From the cell containing the given text, extract its center point as (X, Y) coordinate. 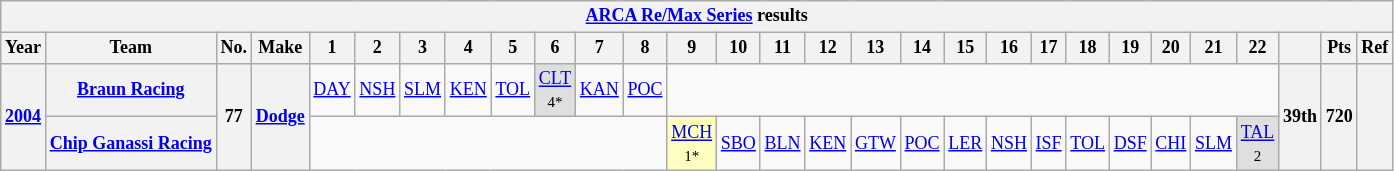
TAL2 (1257, 144)
DSF (1130, 144)
KAN (599, 90)
10 (739, 48)
9 (692, 48)
CHI (1171, 144)
GTW (876, 144)
2004 (24, 116)
3 (423, 48)
1 (332, 48)
Pts (1339, 48)
ARCA Re/Max Series results (697, 16)
MCH1* (692, 144)
21 (1214, 48)
6 (554, 48)
SBO (739, 144)
2 (378, 48)
17 (1048, 48)
5 (512, 48)
Dodge (280, 116)
720 (1339, 116)
ISF (1048, 144)
16 (1010, 48)
18 (1088, 48)
DAY (332, 90)
77 (234, 116)
39th (1300, 116)
19 (1130, 48)
12 (828, 48)
Team (130, 48)
LER (966, 144)
8 (645, 48)
22 (1257, 48)
4 (468, 48)
Year (24, 48)
Make (280, 48)
BLN (782, 144)
11 (782, 48)
Ref (1375, 48)
14 (922, 48)
13 (876, 48)
20 (1171, 48)
CLT4* (554, 90)
15 (966, 48)
7 (599, 48)
Braun Racing (130, 90)
Chip Ganassi Racing (130, 144)
No. (234, 48)
